Pinpoint the cell where the given text exists, returning its [X, Y] midpoint coordinate. 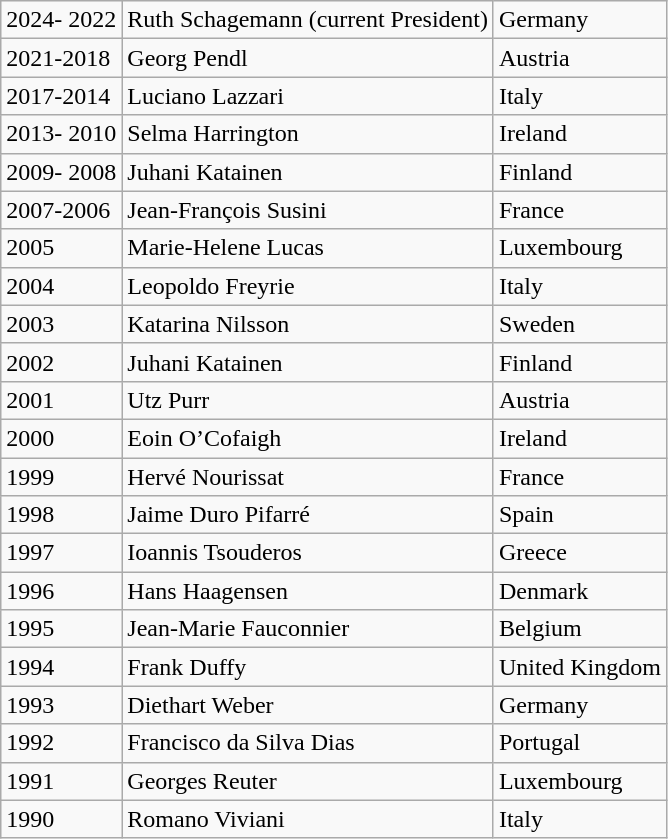
Frank Duffy [308, 667]
1996 [62, 591]
Jean-François Susini [308, 210]
Luciano Lazzari [308, 96]
Katarina Nilsson [308, 324]
2002 [62, 362]
Sweden [580, 324]
2001 [62, 400]
Jean-Marie Fauconnier [308, 629]
Hans Haagensen [308, 591]
Utz Purr [308, 400]
1990 [62, 819]
2003 [62, 324]
1998 [62, 515]
1999 [62, 477]
1993 [62, 705]
Denmark [580, 591]
1994 [62, 667]
Ioannis Tsouderos [308, 553]
Georg Pendl [308, 58]
Hervé Nourissat [308, 477]
2000 [62, 438]
Leopoldo Freyrie [308, 286]
Marie-Helene Lucas [308, 248]
1992 [62, 743]
Greece [580, 553]
1991 [62, 781]
Francisco da Silva Dias [308, 743]
United Kingdom [580, 667]
2021-2018 [62, 58]
Jaime Duro Pifarré [308, 515]
Georges Reuter [308, 781]
1995 [62, 629]
2005 [62, 248]
2013- 2010 [62, 134]
2004 [62, 286]
2024- 2022 [62, 20]
Romano Viviani [308, 819]
2009- 2008 [62, 172]
Ruth Schagemann (current President) [308, 20]
2007-2006 [62, 210]
Portugal [580, 743]
2017-2014 [62, 96]
1997 [62, 553]
Spain [580, 515]
Diethart Weber [308, 705]
Belgium [580, 629]
Eoin O’Cofaigh [308, 438]
Selma Harrington [308, 134]
